Search for the cell housing the specified text and yield its (X, Y) center coordinate. 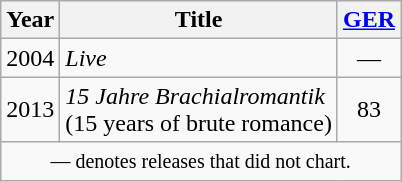
Live (199, 58)
GER (368, 20)
83 (368, 110)
2004 (30, 58)
— denotes releases that did not chart. (201, 161)
15 Jahre Brachialromantik(15 years of brute romance) (199, 110)
Title (199, 20)
Year (30, 20)
2013 (30, 110)
— (368, 58)
